Extract the [x, y] coordinate from the center of the cell holding the provided text.  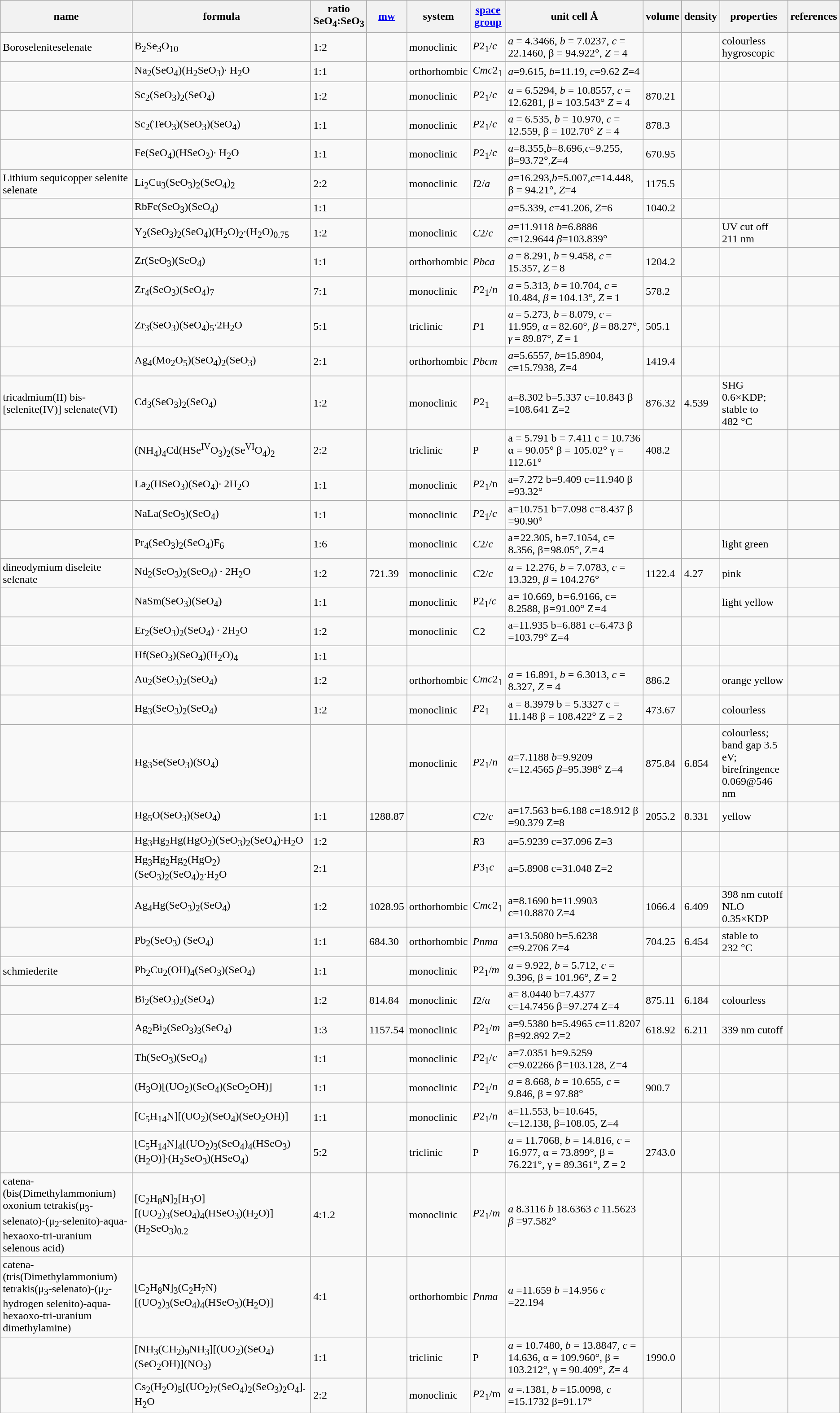
6.184 [700, 1001]
a = 22.305, b = 7.1054, c = 8.356, β = 98.05°, Z = 4 [574, 544]
4:1.2 [339, 1215]
properties [754, 16]
Lithium sequicopper selenite selenate [66, 184]
volume [662, 16]
1066.4 [662, 906]
Zr3(SeO3)(SeO4)5·2H2O [222, 326]
Cd3(SeO3)2(SeO4) [222, 403]
684.30 [387, 942]
a=9.5380 b=5.4965 c=11.8207 β =92.892 Z=2 [574, 1029]
B2Se3O10 [222, 47]
Hg3(SeO3)2(SeO4) [222, 710]
5:2 [339, 1152]
4.539 [700, 403]
670.95 [662, 154]
a=13.5080 b=5.6238 c=9.2706 Z=4 [574, 942]
a=8.302 b=5.337 c=10.843 β =108.641 Z=2 [574, 403]
references [814, 16]
Pb2(SeO3) (SeO4) [222, 942]
stable to 232 °C [754, 942]
a=17.563 b=6.188 c=18.912 β =90.379 Z=8 [574, 817]
a=5.339, c=41.206, Z=6 [574, 208]
a=16.293,b=5.007,c=14.448, β = 94.21°, Z=4 [574, 184]
a = 5.273, b = 8.079, c = 11.959, α = 82.60°, β = 88.27°, γ = 89.87°, Z = 1 [574, 326]
1157.54 [387, 1029]
6.854 [700, 763]
721.39 [387, 573]
a=9.615, b=11.19, c=9.62 Z=4 [574, 71]
Hg5O(SeO3)(SeO4) [222, 817]
name [66, 16]
1204.2 [662, 262]
Fe(SeO4)(HSeO3)· H2O [222, 154]
P1 [488, 326]
a=11.935 b=6.881 c=6.473 β =103.79° Z=4 [574, 632]
a = 8.3979 b = 5.3327 c = 11.148 β = 108.422° Z = 2 [574, 710]
system [438, 16]
RbFe(SeO3)(SeO4) [222, 208]
704.25 [662, 942]
6.409 [700, 906]
5:1 [339, 326]
a=7.1188 b=9.9209 c=12.4565 β=95.398° Z=4 [574, 763]
a= 8.0440 b=7.4377 c=14.7456 β =97.274 Z=4 [574, 1001]
orange yellow [754, 680]
mw [387, 16]
a = 4.3466, b = 7.0237, c = 22.1460, β = 94.922°, Z = 4 [574, 47]
unit cell Å [574, 16]
a=5.8908 c=31.048 Z=2 [574, 869]
4.27 [700, 573]
1990.0 [662, 1357]
875.11 [662, 1001]
473.67 [662, 710]
1028.95 [387, 906]
colourless; band gap 3.5 eV; birefringence 0.069@546 nm [754, 763]
Boroseleniteselenate [66, 47]
875.84 [662, 763]
a = 16.891, b = 6.3013, c = 8.327, Z = 4 [574, 680]
Y2(SeO3)2(SeO4)(H2O)2·(H2O)0.75 [222, 232]
Th(SeO3)(SeO4) [222, 1059]
Cs2(H2O)5[(UO2)7(SeO4)2(SeO3)2O4]. H2O [222, 1396]
a = 8.668, b = 10.655, c = 9.846, β = 97.88° [574, 1088]
catena-(bis(Dimethylammonium) oxonium tetrakis(μ3-selenato)-(μ2-selenito)-aqua-hexaoxo-tri-uranium selenous acid) [66, 1215]
Pbcm [488, 362]
2055.2 [662, 817]
yellow [754, 817]
Ag4Hg(SeO3)2(SeO4) [222, 906]
Bi2(SeO3)2(SeO4) [222, 1001]
Au2(SeO3)2(SeO4) [222, 680]
SHG 0.6×KDP; stable to 482 °C [754, 403]
814.84 [387, 1001]
C2 [488, 632]
NaSm(SeO3)(SeO4) [222, 602]
a=5.6557, b=15.8904, c=15.7938, Z=4 [574, 362]
ratioSeO4:SeO3 [339, 16]
a = 10.669, b = 6.9166, c = 8.2588, β = 91.00° Z = 4 [574, 602]
398 nm cutoff NLO 0.35×KDP [754, 906]
878.3 [662, 126]
6.454 [700, 942]
R3 [488, 841]
[C5H14N]4[(UO2)3(SeO4)4(HSeO3)(H2O)]·(H2SeO3)(HSeO4) [222, 1152]
a=8.355,b=8.696,c=9.255, β=93.72°,Z=4 [574, 154]
a=8.1690 b=11.9903 c=10.8870 Z=4 [574, 906]
8.331 [700, 817]
Nd2(SeO3)2(SeO4) · 2H2O [222, 573]
Sc2(TeO3)(SeO3)(SeO4) [222, 126]
Pbca [488, 262]
578.2 [662, 291]
Hf(SeO3)(SeO4)(H2O)4 [222, 656]
schmiederite [66, 971]
a=10.751 b=7.098 c=8.437 β =90.90° [574, 515]
Ag2Bi2(SeO3)3(SeO4) [222, 1029]
Sc2(SeO3)2(SeO4) [222, 96]
1:6 [339, 544]
Er2(SeO3)2(SeO4) · 2H2O [222, 632]
Zr(SeO3)(SeO4) [222, 262]
a = 11.7068, b = 14.816, c = 16.977, α = 73.899°, β = 76.221°, γ = 89.361°, Z = 2 [574, 1152]
a=11.9118 b=6.8886 c=12.9644 β=103.839° [574, 232]
a = 12.276, b = 7.0783, c = 13.329, β = 104.276° [574, 573]
dineodymium diseleite selenate [66, 573]
a = 5.791 b = 7.411 c = 10.736 α = 90.05° β = 105.02° γ = 112.61° [574, 450]
a = 10.7480, b = 13.8847, c = 14.636, α = 109.960°, β = 103.212°, γ = 90.409°, Z= 4 [574, 1357]
Hg3Se(SeO3)(SO4) [222, 763]
[C2H8N]3(C2H7N)[(UO2)3(SeO4)4(HSeO3)(H2O)] [222, 1297]
Pr4(SeO3)2(SeO4)F6 [222, 544]
Li2Cu3(SeO3)2(SeO4)2 [222, 184]
876.32 [662, 403]
1040.2 [662, 208]
[C2H8N]2[H3O][(UO2)3(SeO4)4(HSeO3)(H2O)](H2SeO3)0.2 [222, 1215]
408.2 [662, 450]
1288.87 [387, 817]
6.211 [700, 1029]
a = 6.535, b = 10.970, c = 12.559, β = 102.70° Z = 4 [574, 126]
7:1 [339, 291]
Ag4(Mo2O5)(SeO4)2(SeO3) [222, 362]
pink [754, 573]
a =11.659 b =14.956 c =22.194 [574, 1297]
900.7 [662, 1088]
P31c [488, 869]
[C5H14N][(UO2)(SeO4)(SeO2OH)] [222, 1117]
Hg3Hg2Hg2(HgO2)(SeO3)2(SeO4)2·H2O [222, 869]
colourless hygroscopic [754, 47]
light yellow [754, 602]
1175.5 [662, 184]
UV cut off 211 nm [754, 232]
505.1 [662, 326]
a=5.9239 c=37.096 Z=3 [574, 841]
a = 5.313, b = 10.704, c = 10.484, β = 104.13°, Z = 1 [574, 291]
870.21 [662, 96]
catena-(tris(Dimethylammonium) tetrakis(μ3-selenato)-(μ2-hydrogen selenito)-aqua-hexaoxo-tri-uranium dimethylamine) [66, 1297]
(H3O)[(UO2)(SeO4)(SeO2OH)] [222, 1088]
NaLa(SeO3)(SeO4) [222, 515]
618.92 [662, 1029]
Na2(SeO4)(H2SeO3)· H2O [222, 71]
space group [488, 16]
a = 9.922, b = 5.712, c = 9.396, β = 101.96°, Z = 2 [574, 971]
1419.4 [662, 362]
(NH4)4Cd(HSeIVO3)2(SeVIO4)2 [222, 450]
1122.4 [662, 573]
Hg3Hg2Hg(HgO2)(SeO3)2(SeO4)·H2O [222, 841]
339 nm cutoff [754, 1029]
a = 6.5294, b = 10.8557, c = 12.6281, β = 103.543° Z = 4 [574, 96]
tricadmium(II) bis-[selenite(IV)] selenate(VI) [66, 403]
Zr4(SeO3)(SeO4)7 [222, 291]
886.2 [662, 680]
a 8.3116 b 18.6363 c 11.5623 β =97.582° [574, 1215]
La2(HSeO3)(SeO4)· 2H2O [222, 486]
2743.0 [662, 1152]
a = 8.291, b = 9.458, c = 15.357, Z = 8 [574, 262]
light green [754, 544]
a =.1381, b =15.0098, c =15.1732 β=91.17° [574, 1396]
a=7.272 b=9.409 c=11.940 β =93.32° [574, 486]
[NH3(CH2)9NH3][(UO2)(SeO4)(SeO2OH)](NO3) [222, 1357]
a=7.0351 b=9.5259 c=9.02266 β =103.128, Z=4 [574, 1059]
1:3 [339, 1029]
formula [222, 16]
a=11.553, b=10.645, c=12.138, β=108.05, Z=4 [574, 1117]
4:1 [339, 1297]
density [700, 16]
Pb2Cu2(OH)4(SeO3)(SeO4) [222, 971]
